Extract the (x, y) coordinate from the center of the cell holding the provided text.  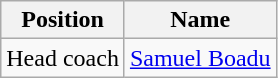
Samuel Boadu (200, 58)
Position (63, 20)
Name (200, 20)
Head coach (63, 58)
